Detect which cell encompasses the target text, then output its [X, Y] center coordinate. 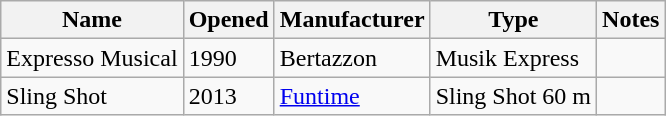
Name [92, 20]
Opened [228, 20]
Notes [631, 20]
Manufacturer [352, 20]
Sling Shot [92, 96]
Type [513, 20]
2013 [228, 96]
1990 [228, 58]
Expresso Musical [92, 58]
Musik Express [513, 58]
Funtime [352, 96]
Bertazzon [352, 58]
Sling Shot 60 m [513, 96]
